Pinpoint the cell where the given text exists, returning its [x, y] midpoint coordinate. 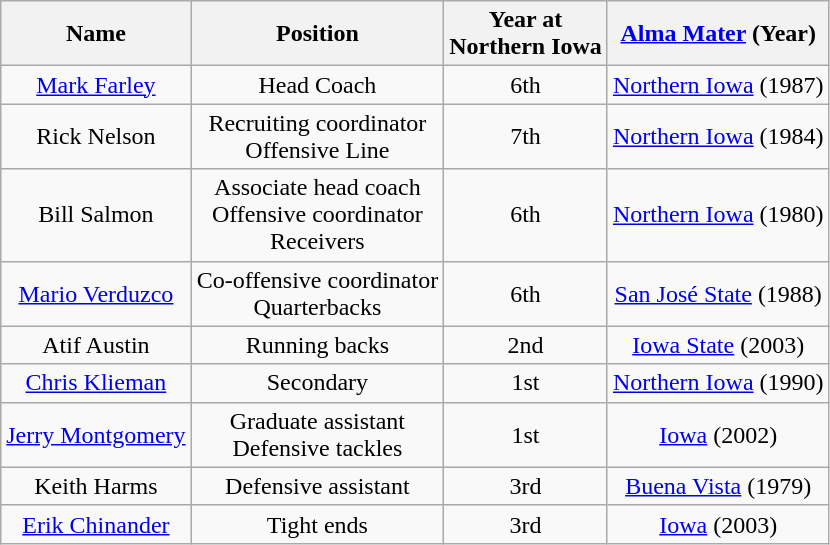
Graduate assistantDefensive tackles [318, 434]
Year atNorthern Iowa [526, 34]
Keith Harms [96, 486]
Co-offensive coordinatorQuarterbacks [318, 294]
Recruiting coordinatorOffensive Line [318, 136]
Chris Klieman [96, 383]
Bill Salmon [96, 215]
Iowa State (2003) [718, 345]
Buena Vista (1979) [718, 486]
Alma Mater (Year) [718, 34]
Secondary [318, 383]
Mark Farley [96, 85]
Northern Iowa (1980) [718, 215]
Iowa (2003) [718, 524]
Mario Verduzco [96, 294]
Tight ends [318, 524]
Northern Iowa (1984) [718, 136]
Name [96, 34]
Position [318, 34]
Erik Chinander [96, 524]
Head Coach [318, 85]
San José State (1988) [718, 294]
Associate head coachOffensive coordinatorReceivers [318, 215]
Running backs [318, 345]
Northern Iowa (1987) [718, 85]
2nd [526, 345]
Iowa (2002) [718, 434]
Jerry Montgomery [96, 434]
7th [526, 136]
Northern Iowa (1990) [718, 383]
Rick Nelson [96, 136]
Atif Austin [96, 345]
Defensive assistant [318, 486]
